Return the (x, y) coordinate for the center point of the cell that contains the specified text.  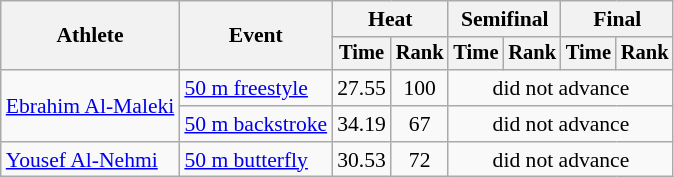
Heat (390, 19)
34.19 (362, 124)
Ebrahim Al-Maleki (90, 106)
Athlete (90, 36)
Semifinal (504, 19)
50 m backstroke (256, 124)
100 (420, 88)
50 m freestyle (256, 88)
Event (256, 36)
Final (617, 19)
27.55 (362, 88)
67 (420, 124)
